Identify which cell holds the provided text, then report its [x, y] central coordinate. 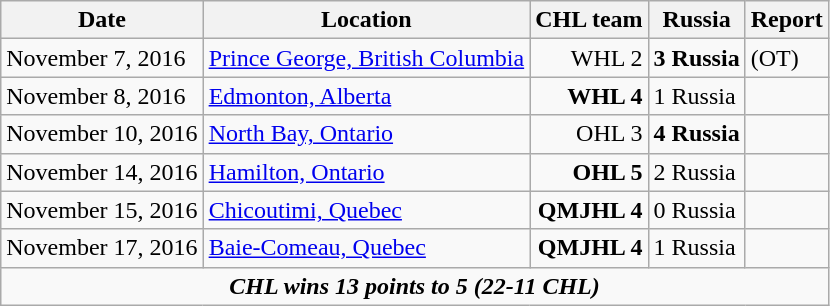
WHL 2 [589, 58]
November 15, 2016 [102, 210]
Report [786, 20]
Hamilton, Ontario [366, 172]
CHL team [589, 20]
November 8, 2016 [102, 96]
Baie-Comeau, Quebec [366, 248]
Location [366, 20]
November 14, 2016 [102, 172]
2 Russia [696, 172]
CHL wins 13 points to 5 (22-11 CHL) [414, 286]
Edmonton, Alberta [366, 96]
North Bay, Ontario [366, 134]
OHL 3 [589, 134]
Russia [696, 20]
4 Russia [696, 134]
3 Russia [696, 58]
WHL 4 [589, 96]
November 10, 2016 [102, 134]
OHL 5 [589, 172]
0 Russia [696, 210]
November 17, 2016 [102, 248]
(OT) [786, 58]
Chicoutimi, Quebec [366, 210]
November 7, 2016 [102, 58]
Prince George, British Columbia [366, 58]
Date [102, 20]
